Return the [x, y] coordinate for the center point of the cell that contains the specified text.  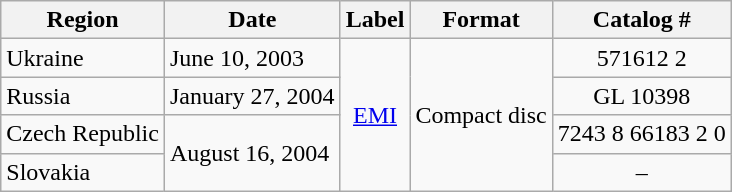
June 10, 2003 [252, 58]
GL 10398 [642, 96]
August 16, 2004 [252, 153]
Slovakia [83, 172]
Catalog # [642, 20]
Date [252, 20]
7243 8 66183 2 0 [642, 134]
Format [481, 20]
Region [83, 20]
Compact disc [481, 115]
Russia [83, 96]
EMI [375, 115]
Label [375, 20]
January 27, 2004 [252, 96]
571612 2 [642, 58]
– [642, 172]
Czech Republic [83, 134]
Ukraine [83, 58]
